Return the [X, Y] coordinate for the center point of the cell that contains the specified text.  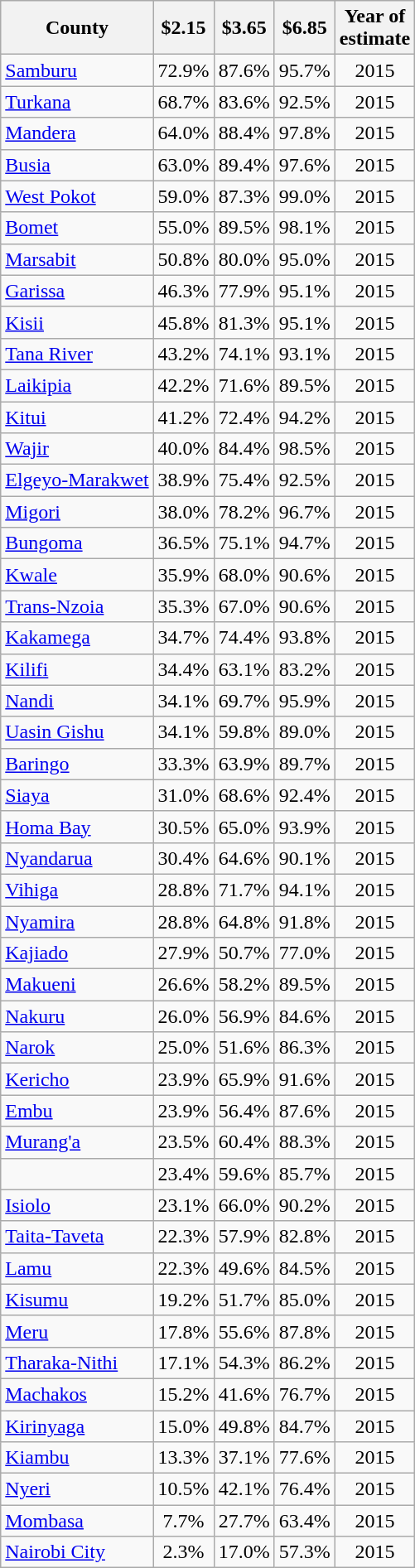
Wajir [77, 449]
81.3% [244, 322]
Kwale [77, 575]
94.1% [305, 890]
95.0% [305, 259]
50.7% [244, 953]
84.6% [305, 1016]
74.4% [244, 638]
95.9% [305, 701]
84.7% [305, 1426]
77.6% [305, 1458]
Kajiado [77, 953]
77.9% [244, 291]
Garissa [77, 291]
23.5% [184, 1142]
35.9% [184, 575]
Meru [77, 1331]
90.1% [305, 858]
64.8% [244, 922]
78.2% [244, 512]
68.0% [244, 575]
88.4% [244, 133]
Nyandarua [77, 858]
Homa Bay [77, 827]
42.2% [184, 385]
10.5% [184, 1489]
51.7% [244, 1300]
Murang'a [77, 1142]
Tharaka-Nithi [77, 1363]
89.4% [244, 165]
64.6% [244, 858]
55.6% [244, 1331]
County [77, 28]
15.0% [184, 1426]
34.7% [184, 638]
66.0% [244, 1205]
72.9% [184, 70]
83.6% [244, 102]
97.6% [305, 165]
63.0% [184, 165]
2.3% [184, 1552]
57.3% [305, 1552]
27.9% [184, 953]
89.7% [305, 764]
84.5% [305, 1268]
17.0% [244, 1552]
72.4% [244, 417]
$6.85 [305, 28]
58.2% [244, 985]
Kitui [77, 417]
17.8% [184, 1331]
89.0% [305, 732]
Laikipia [77, 385]
Kiambu [77, 1458]
38.0% [184, 512]
77.0% [305, 953]
65.9% [244, 1079]
Narok [77, 1048]
46.3% [184, 291]
Nandi [77, 701]
93.8% [305, 638]
27.7% [244, 1521]
41.6% [244, 1394]
76.7% [305, 1394]
37.1% [244, 1458]
Machakos [77, 1394]
94.7% [305, 543]
30.4% [184, 858]
98.5% [305, 449]
Kirinyaga [77, 1426]
$2.15 [184, 28]
71.6% [244, 385]
93.9% [305, 827]
74.1% [244, 354]
63.4% [305, 1521]
Migori [77, 512]
65.0% [244, 827]
Nyamira [77, 922]
Kisumu [77, 1300]
88.3% [305, 1142]
Taita-Taveta [77, 1237]
43.2% [184, 354]
Uasin Gishu [77, 732]
68.7% [184, 102]
51.6% [244, 1048]
85.0% [305, 1300]
42.1% [244, 1489]
68.6% [244, 795]
Baringo [77, 764]
Elgeyo-Marakwet [77, 480]
31.0% [184, 795]
59.6% [244, 1174]
67.0% [244, 606]
38.9% [184, 480]
$3.65 [244, 28]
26.0% [184, 1016]
Nairobi City [77, 1552]
Mandera [77, 133]
Samburu [77, 70]
7.7% [184, 1521]
54.3% [244, 1363]
Trans-Nzoia [77, 606]
56.9% [244, 1016]
36.5% [184, 543]
33.3% [184, 764]
91.6% [305, 1079]
26.6% [184, 985]
50.8% [184, 259]
Marsabit [77, 259]
92.4% [305, 795]
60.4% [244, 1142]
Lamu [77, 1268]
83.2% [305, 669]
75.1% [244, 543]
Bungoma [77, 543]
56.4% [244, 1111]
49.6% [244, 1268]
75.4% [244, 480]
59.8% [244, 732]
30.5% [184, 827]
63.9% [244, 764]
90.2% [305, 1205]
13.3% [184, 1458]
23.4% [184, 1174]
59.0% [184, 196]
Mombasa [77, 1521]
99.0% [305, 196]
17.1% [184, 1363]
86.3% [305, 1048]
55.0% [184, 228]
45.8% [184, 322]
35.3% [184, 606]
Kericho [77, 1079]
25.0% [184, 1048]
Siaya [77, 795]
87.3% [244, 196]
Bomet [77, 228]
23.1% [184, 1205]
West Pokot [77, 196]
Kisii [77, 322]
57.9% [244, 1237]
Nyeri [77, 1489]
96.7% [305, 512]
Tana River [77, 354]
95.7% [305, 70]
94.2% [305, 417]
Turkana [77, 102]
34.4% [184, 669]
84.4% [244, 449]
97.8% [305, 133]
41.2% [184, 417]
Kakamega [77, 638]
Makueni [77, 985]
Busia [77, 165]
63.1% [244, 669]
Isiolo [77, 1205]
Kilifi [77, 669]
85.7% [305, 1174]
69.7% [244, 701]
Embu [77, 1111]
49.8% [244, 1426]
64.0% [184, 133]
91.8% [305, 922]
76.4% [305, 1489]
Nakuru [77, 1016]
19.2% [184, 1300]
40.0% [184, 449]
87.8% [305, 1331]
93.1% [305, 354]
98.1% [305, 228]
86.2% [305, 1363]
Vihiga [77, 890]
Year ofestimate [374, 28]
82.8% [305, 1237]
71.7% [244, 890]
15.2% [184, 1394]
80.0% [244, 259]
